Pinpoint the cell where the given text exists, returning its [x, y] midpoint coordinate. 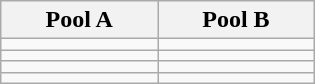
Pool B [236, 20]
Pool A [80, 20]
